Scan for the cell matching the given text and deliver its (X, Y) coordinate at center. 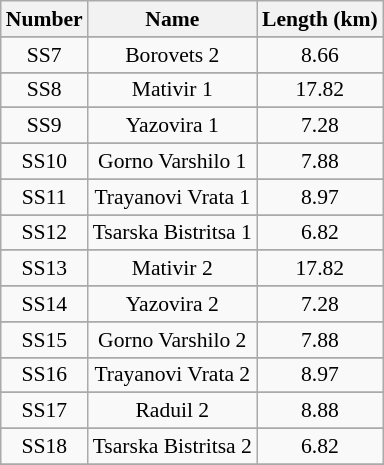
Trayanovi Vrata 2 (172, 375)
Yazovira 2 (172, 304)
8.88 (320, 411)
Mаtivir 1 (172, 90)
Tsarska Bistritsa 2 (172, 447)
Borovets 2 (172, 55)
Number (44, 19)
SS18 (44, 447)
Length (km) (320, 19)
Trayanovi Vrata 1 (172, 197)
SS14 (44, 304)
Gorno Varshilo 1 (172, 162)
SS8 (44, 90)
SS7 (44, 55)
Gorno Varshilo 2 (172, 340)
8.66 (320, 55)
Raduil 2 (172, 411)
SS16 (44, 375)
SS9 (44, 126)
SS13 (44, 269)
Yazovira 1 (172, 126)
SS10 (44, 162)
SS12 (44, 233)
Mаtivir 2 (172, 269)
SS17 (44, 411)
Name (172, 19)
Tsarska Bistritsa 1 (172, 233)
SS11 (44, 197)
SS15 (44, 340)
